Search for the cell housing the specified text and yield its [x, y] center coordinate. 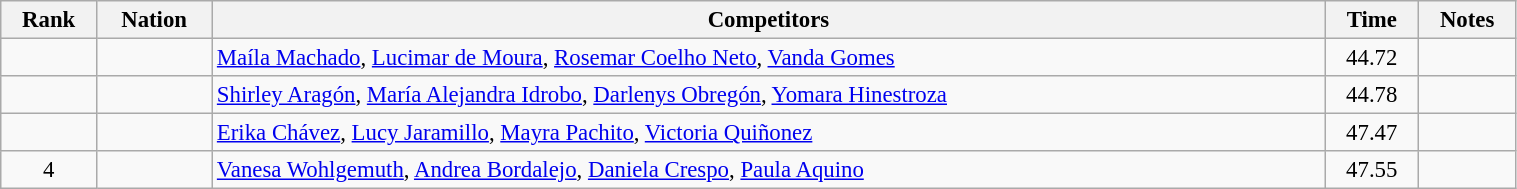
Vanesa Wohlgemuth, Andrea Bordalejo, Daniela Crespo, Paula Aquino [769, 170]
47.47 [1372, 133]
Competitors [769, 20]
Rank [49, 20]
4 [49, 170]
Shirley Aragón, María Alejandra Idrobo, Darlenys Obregón, Yomara Hinestroza [769, 95]
44.72 [1372, 58]
Time [1372, 20]
Notes [1467, 20]
Erika Chávez, Lucy Jaramillo, Mayra Pachito, Victoria Quiñonez [769, 133]
Nation [154, 20]
Maíla Machado, Lucimar de Moura, Rosemar Coelho Neto, Vanda Gomes [769, 58]
47.55 [1372, 170]
44.78 [1372, 95]
